Capture the cell that displays the provided text and extract its [X, Y] central coordinate. 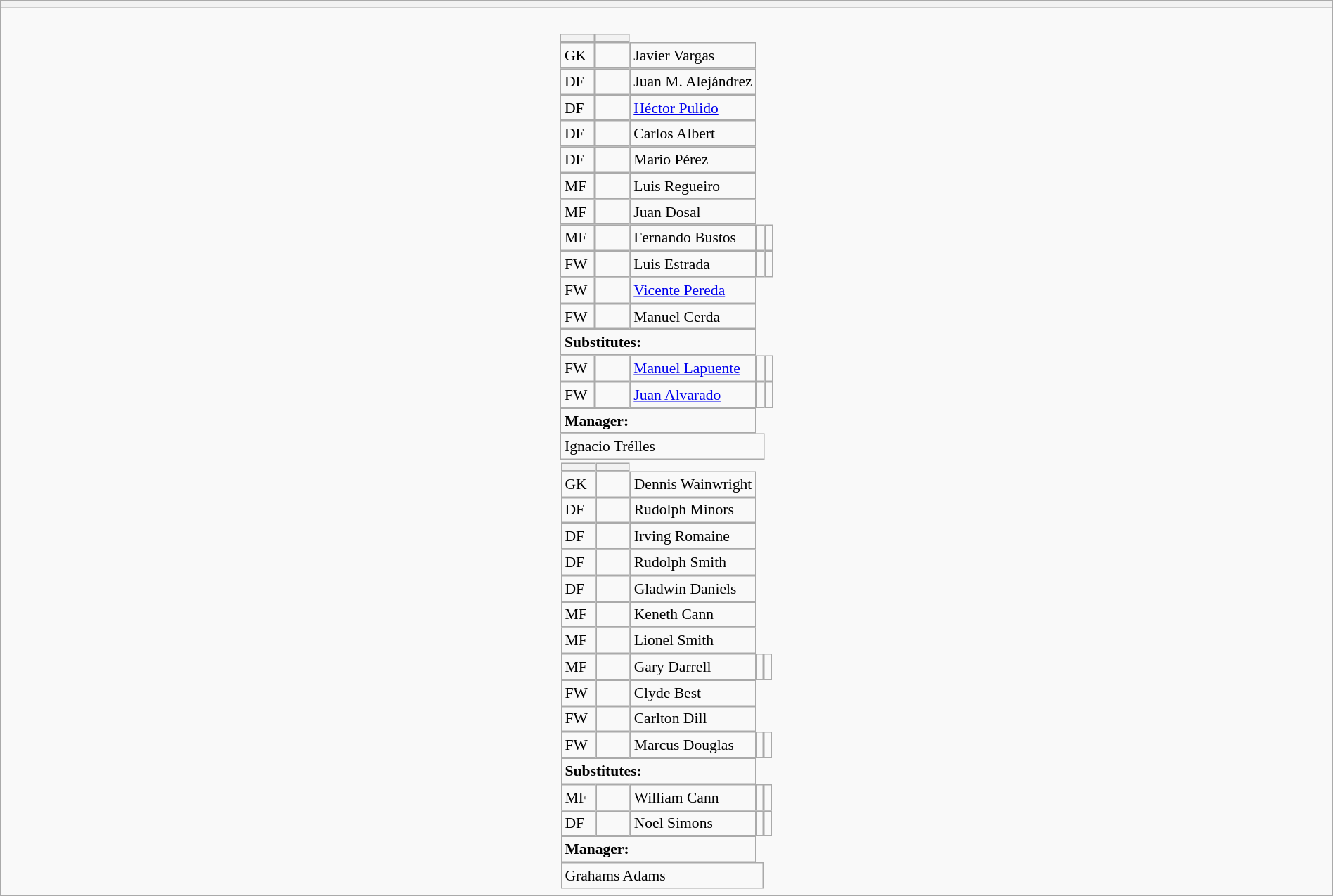
Marcus Douglas [693, 745]
Fernando Bustos [693, 238]
Juan M. Alejándrez [693, 82]
Manuel Cerda [693, 316]
Luis Estrada [693, 264]
Irving Romaine [693, 535]
Ignacio Trélles [662, 447]
Grahams Adams [662, 876]
Gary Darrell [693, 666]
Mario Pérez [693, 160]
Noel Simons [693, 824]
William Cann [693, 797]
Clyde Best [693, 693]
Juan Alvarado [693, 395]
Manuel Lapuente [693, 368]
Luis Regueiro [693, 186]
Lionel Smith [693, 641]
Keneth Cann [693, 614]
Héctor Pulido [693, 108]
Juan Dosal [693, 212]
Rudolph Minors [693, 510]
Javier Vargas [693, 55]
Rudolph Smith [693, 562]
Carlton Dill [693, 718]
Vicente Pereda [693, 290]
Dennis Wainwright [693, 483]
Gladwin Daniels [693, 589]
Carlos Albert [693, 134]
